From the cell containing the given text, extract its center point as [x, y] coordinate. 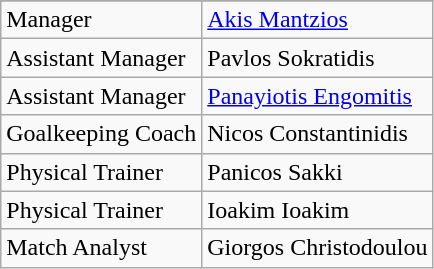
Match Analyst [102, 248]
Goalkeeping Coach [102, 134]
Panicos Sakki [318, 172]
Ioakim Ioakim [318, 210]
Nicos Constantinidis [318, 134]
Pavlos Sokratidis [318, 58]
Panayiotis Engomitis [318, 96]
Akis Mantzios [318, 20]
Giorgos Christodoulou [318, 248]
Manager [102, 20]
